Detect which cell encompasses the target text, then output its [X, Y] center coordinate. 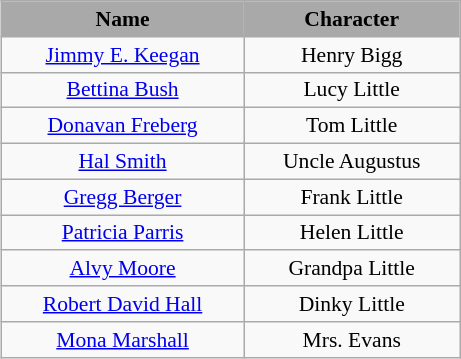
Lucy Little [352, 90]
Name [122, 19]
Robert David Hall [122, 304]
Dinky Little [352, 304]
Alvy Moore [122, 268]
Frank Little [352, 197]
Uncle Augustus [352, 161]
Patricia Parris [122, 232]
Helen Little [352, 232]
Mona Marshall [122, 339]
Character [352, 19]
Grandpa Little [352, 268]
Bettina Bush [122, 90]
Mrs. Evans [352, 339]
Jimmy E. Keegan [122, 54]
Tom Little [352, 126]
Donavan Freberg [122, 126]
Hal Smith [122, 161]
Henry Bigg [352, 54]
Gregg Berger [122, 197]
